Search for the cell housing the specified text and yield its (x, y) center coordinate. 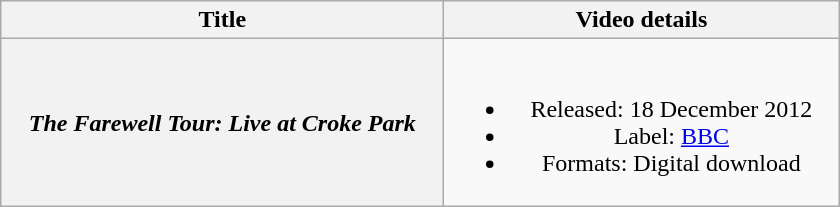
Released: 18 December 2012Label: BBCFormats: Digital download (642, 122)
The Farewell Tour: Live at Croke Park (222, 122)
Title (222, 20)
Video details (642, 20)
